Identify which cell holds the provided text, then report its [x, y] central coordinate. 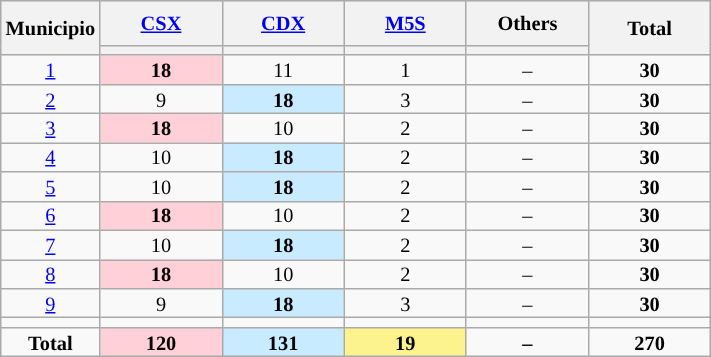
120 [161, 342]
19 [405, 342]
CDX [283, 22]
4 [50, 156]
270 [650, 342]
11 [283, 70]
Municipio [50, 28]
7 [50, 244]
8 [50, 274]
Others [527, 22]
5 [50, 186]
M5S [405, 22]
6 [50, 216]
131 [283, 342]
CSX [161, 22]
